Search for the cell housing the specified text and yield its [X, Y] center coordinate. 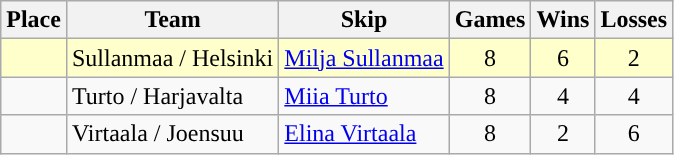
Virtaala / Joensuu [172, 134]
Milja Sullanmaa [364, 58]
Team [172, 20]
Skip [364, 20]
Place [34, 20]
Turto / Harjavalta [172, 96]
Sullanmaa / Helsinki [172, 58]
Elina Virtaala [364, 134]
Losses [634, 20]
Wins [563, 20]
Miia Turto [364, 96]
Games [490, 20]
